Return [X, Y] of the center of cell containing provided text 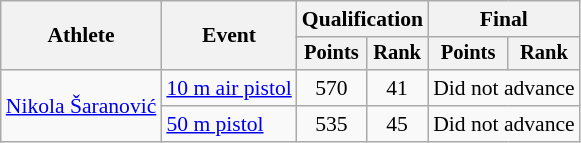
50 m pistol [228, 124]
Nikola Šaranović [82, 106]
Athlete [82, 36]
41 [397, 88]
570 [332, 88]
10 m air pistol [228, 88]
45 [397, 124]
Final [504, 19]
Event [228, 36]
535 [332, 124]
Qualification [362, 19]
